Search for the cell housing the specified text and yield its (x, y) center coordinate. 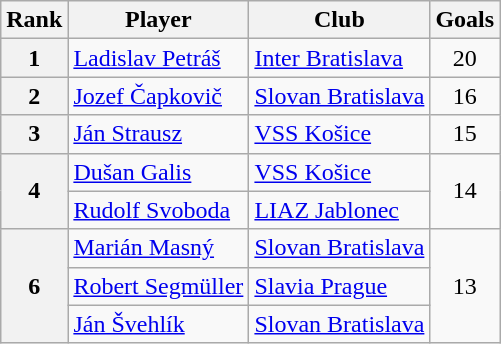
Ján Švehlík (158, 324)
14 (465, 191)
Rudolf Svoboda (158, 210)
Player (158, 20)
Jozef Čapkovič (158, 96)
15 (465, 134)
Dušan Galis (158, 172)
3 (34, 134)
2 (34, 96)
6 (34, 286)
13 (465, 286)
Club (340, 20)
16 (465, 96)
Ladislav Petráš (158, 58)
Goals (465, 20)
Inter Bratislava (340, 58)
1 (34, 58)
4 (34, 191)
Ján Strausz (158, 134)
Marián Masný (158, 248)
LIAZ Jablonec (340, 210)
Robert Segmüller (158, 286)
Slavia Prague (340, 286)
20 (465, 58)
Rank (34, 20)
